Capture the cell that displays the provided text and extract its (X, Y) central coordinate. 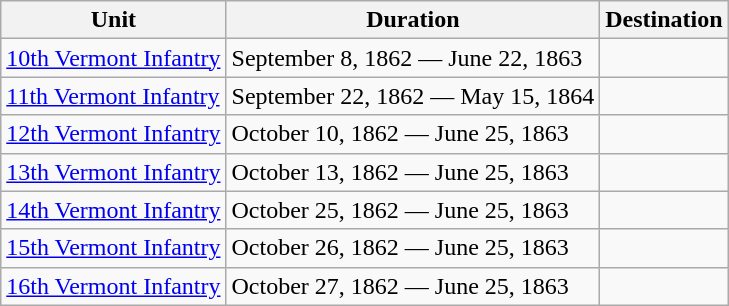
September 8, 1862 — June 22, 1863 (413, 58)
10th Vermont Infantry (114, 58)
September 22, 1862 — May 15, 1864 (413, 96)
15th Vermont Infantry (114, 248)
October 26, 1862 — June 25, 1863 (413, 248)
October 13, 1862 — June 25, 1863 (413, 172)
13th Vermont Infantry (114, 172)
Unit (114, 20)
Duration (413, 20)
Destination (664, 20)
October 10, 1862 — June 25, 1863 (413, 134)
October 25, 1862 — June 25, 1863 (413, 210)
14th Vermont Infantry (114, 210)
October 27, 1862 — June 25, 1863 (413, 286)
11th Vermont Infantry (114, 96)
12th Vermont Infantry (114, 134)
16th Vermont Infantry (114, 286)
